Provide the (X, Y) coordinate of the cell's center where the given text is located.  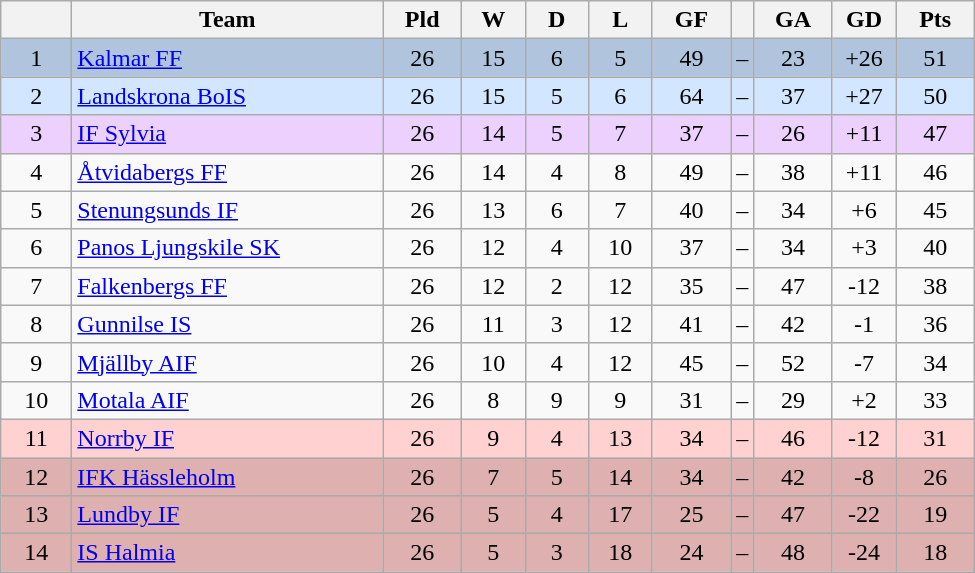
+2 (864, 400)
33 (936, 400)
-8 (864, 477)
Lundby IF (228, 515)
-1 (864, 324)
L (621, 20)
Motala AIF (228, 400)
Stenungsunds IF (228, 210)
Pts (936, 20)
IFK Hässleholm (228, 477)
-24 (864, 553)
D (557, 20)
GF (692, 20)
Norrby IF (228, 438)
41 (692, 324)
Åtvidabergs FF (228, 172)
52 (794, 362)
Gunnilse IS (228, 324)
Falkenbergs FF (228, 286)
36 (936, 324)
Team (228, 20)
GD (864, 20)
Mjällby AIF (228, 362)
IF Sylvia (228, 134)
25 (692, 515)
19 (936, 515)
W (493, 20)
+26 (864, 58)
-22 (864, 515)
64 (692, 96)
48 (794, 553)
51 (936, 58)
IS Halmia (228, 553)
23 (794, 58)
+6 (864, 210)
35 (692, 286)
24 (692, 553)
Pld (422, 20)
Panos Ljungskile SK (228, 248)
Landskrona BoIS (228, 96)
1 (36, 58)
GA (794, 20)
29 (794, 400)
+3 (864, 248)
+27 (864, 96)
Kalmar FF (228, 58)
17 (621, 515)
-7 (864, 362)
50 (936, 96)
